Scan for the cell matching the given text and deliver its (x, y) coordinate at center. 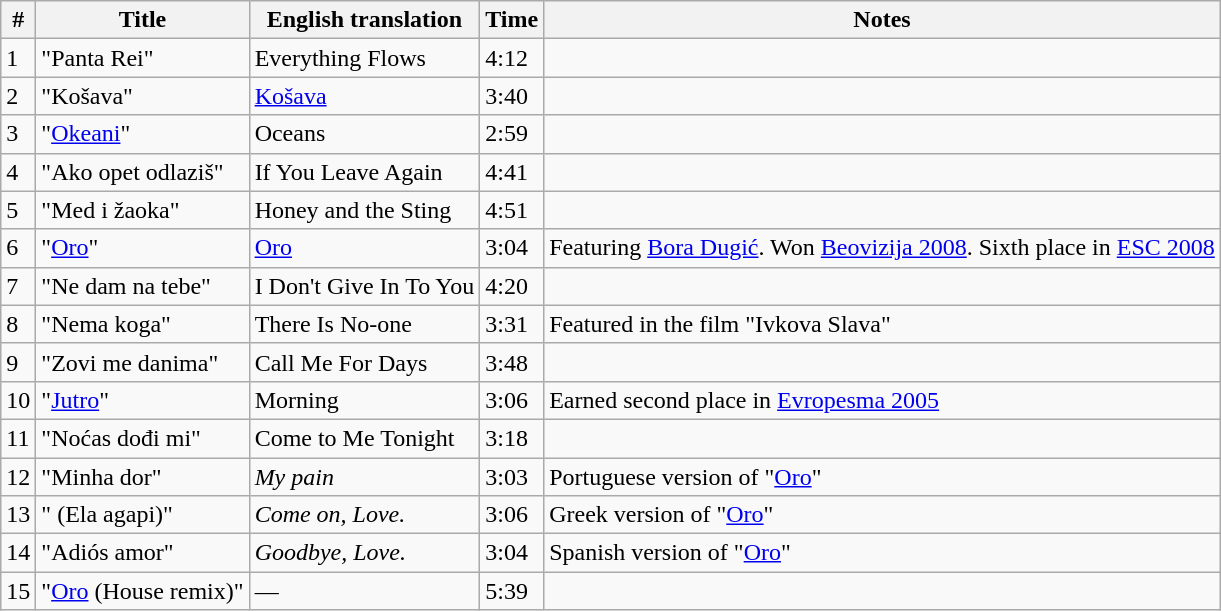
Earned second place in Evropesma 2005 (882, 400)
11 (18, 438)
3:03 (512, 477)
2 (18, 96)
Featuring Bora Dugić. Won Beovizija 2008. Sixth place in ESC 2008 (882, 248)
8 (18, 324)
10 (18, 400)
Portuguese version of "Oro" (882, 477)
14 (18, 553)
"Minha dor" (142, 477)
Everything Flows (364, 58)
"Jutro" (142, 400)
There Is No-one (364, 324)
9 (18, 362)
3 (18, 134)
4 (18, 172)
5:39 (512, 591)
7 (18, 286)
"Ne dam na tebe" (142, 286)
15 (18, 591)
Spanish version of "Oro" (882, 553)
3:18 (512, 438)
"Okeani" (142, 134)
"Panta Rei" (142, 58)
Come on, Love. (364, 515)
Goodbye, Love. (364, 553)
Košava (364, 96)
4:51 (512, 210)
Oceans (364, 134)
4:12 (512, 58)
Featured in the film "Ivkova Slava" (882, 324)
4:41 (512, 172)
Title (142, 20)
Greek version of "Oro" (882, 515)
— (364, 591)
Come to Me Tonight (364, 438)
3:31 (512, 324)
"Noćas dođi mi" (142, 438)
"Oro" (142, 248)
1 (18, 58)
Time (512, 20)
I Don't Give In To You (364, 286)
" (Ela agapi)" (142, 515)
Call Me For Days (364, 362)
Honey and the Sting (364, 210)
"Zovi me danima" (142, 362)
Notes (882, 20)
13 (18, 515)
"Ako opet odlaziš" (142, 172)
4:20 (512, 286)
# (18, 20)
"Nema koga" (142, 324)
English translation (364, 20)
3:48 (512, 362)
My pain (364, 477)
Morning (364, 400)
"Košava" (142, 96)
5 (18, 210)
2:59 (512, 134)
12 (18, 477)
3:40 (512, 96)
If You Leave Again (364, 172)
"Med i žaoka" (142, 210)
"Oro (House remix)" (142, 591)
Oro (364, 248)
6 (18, 248)
"Adiós amor" (142, 553)
